Return the [x, y] coordinate for the center point of the cell that contains the specified text.  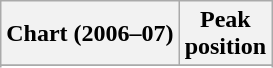
Peak position [225, 34]
Chart (2006–07) [90, 34]
